Search for the cell housing the specified text and yield its (x, y) center coordinate. 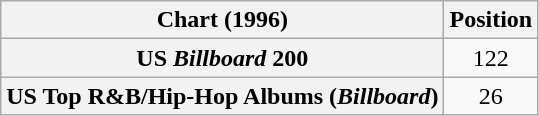
US Top R&B/Hip-Hop Albums (Billboard) (222, 96)
US Billboard 200 (222, 58)
122 (491, 58)
26 (491, 96)
Position (491, 20)
Chart (1996) (222, 20)
